Scan for the cell matching the given text and deliver its (x, y) coordinate at center. 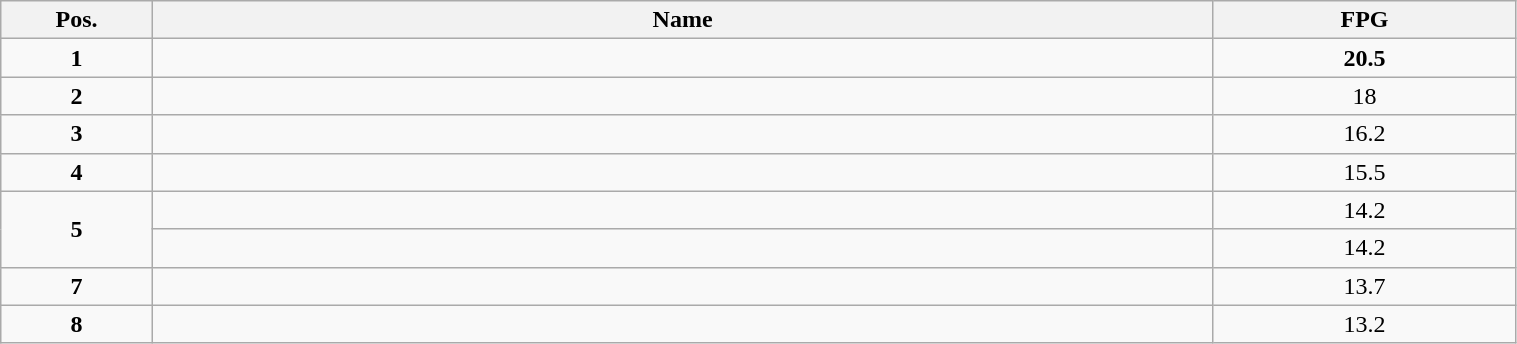
15.5 (1364, 172)
16.2 (1364, 134)
7 (77, 286)
8 (77, 324)
1 (77, 58)
18 (1364, 96)
3 (77, 134)
5 (77, 229)
13.7 (1364, 286)
20.5 (1364, 58)
13.2 (1364, 324)
Pos. (77, 20)
4 (77, 172)
2 (77, 96)
FPG (1364, 20)
Name (682, 20)
